Scan for the cell matching the given text and deliver its [X, Y] coordinate at center. 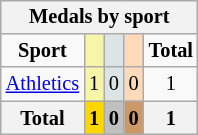
Sport [42, 51]
Medals by sport [100, 17]
Athletics [42, 84]
